Provide the (X, Y) coordinate of the cell's center where the given text is located.  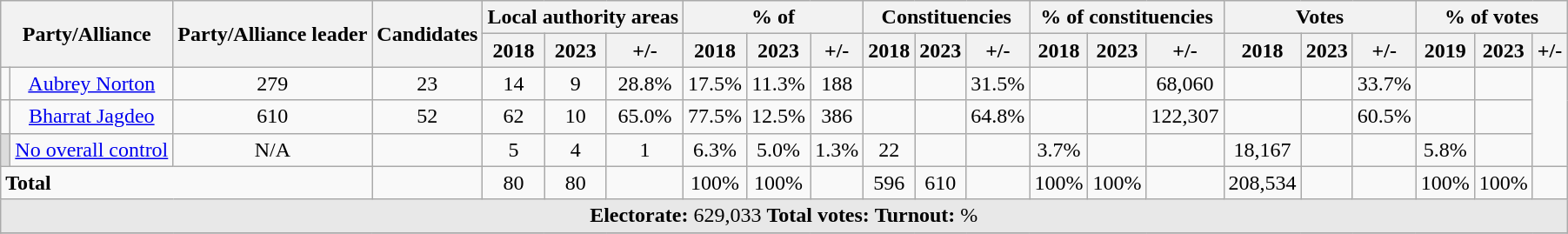
10 (576, 117)
12.5% (779, 117)
279 (273, 84)
1 (644, 150)
52 (428, 117)
% of constituencies (1127, 17)
386 (837, 117)
11.3% (779, 84)
596 (889, 183)
5.0% (779, 150)
122,307 (1184, 117)
N/A (273, 150)
188 (837, 84)
Electorate: 629,033 Total votes: Turnout: % (784, 216)
% of (774, 17)
% of votes (1491, 17)
Local authority areas (583, 17)
6.3% (715, 150)
1.3% (837, 150)
28.8% (644, 84)
31.5% (998, 84)
5.8% (1445, 150)
64.8% (998, 117)
Constituencies (946, 17)
17.5% (715, 84)
Bharrat Jagdeo (92, 117)
2019 (1445, 50)
22 (889, 150)
62 (513, 117)
4 (576, 150)
9 (576, 84)
23 (428, 84)
77.5% (715, 117)
33.7% (1385, 84)
3.7% (1059, 150)
65.0% (644, 117)
5 (513, 150)
Party/Alliance leader (273, 34)
No overall control (92, 150)
Party/Alliance (87, 34)
68,060 (1184, 84)
Aubrey Norton (92, 84)
60.5% (1385, 117)
Candidates (428, 34)
14 (513, 84)
Total (186, 183)
208,534 (1263, 183)
Votes (1320, 17)
18,167 (1263, 150)
